Identify which cell holds the provided text, then report its [X, Y] central coordinate. 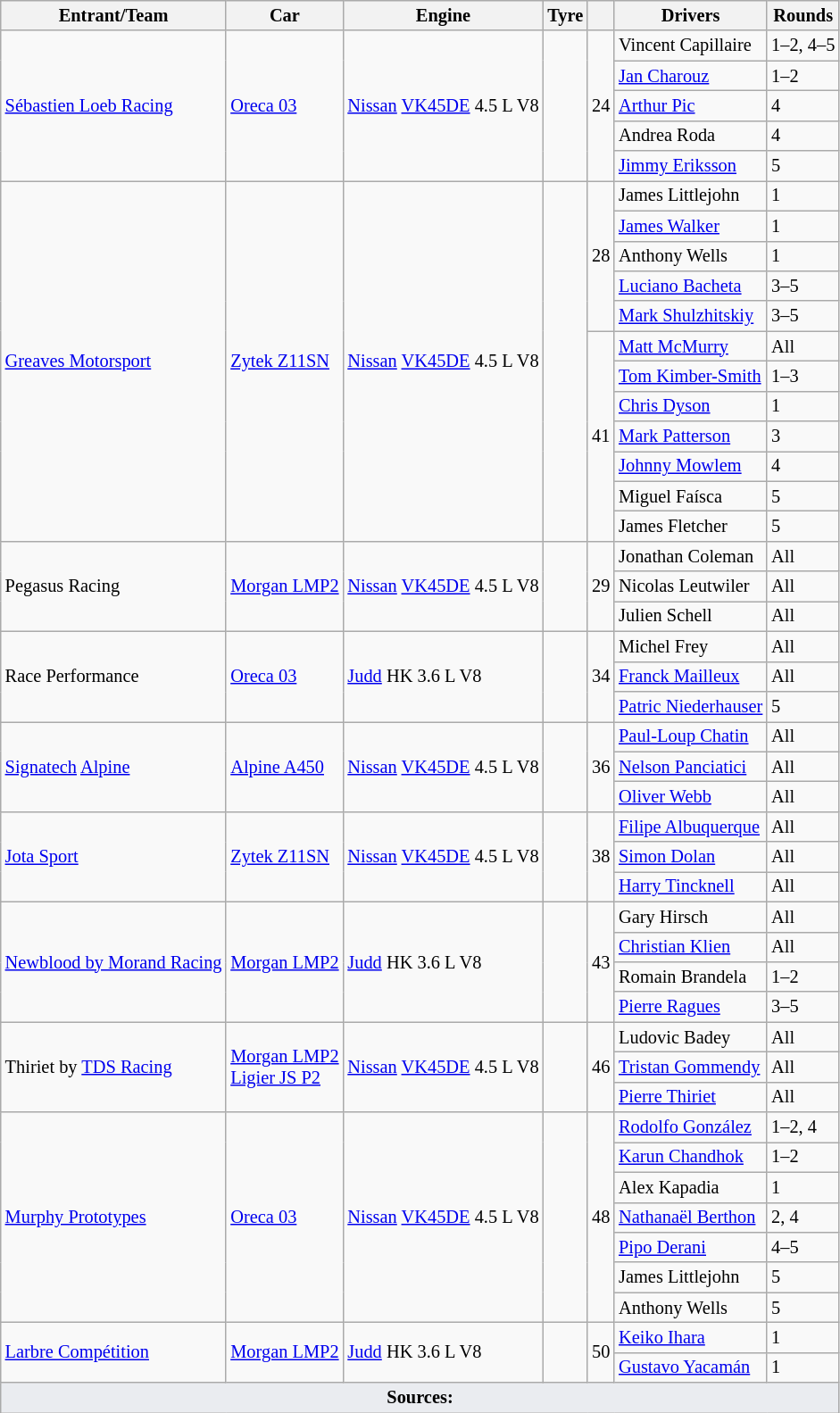
Miguel Faísca [691, 496]
Simon Dolan [691, 857]
Harry Tincknell [691, 886]
Tom Kimber-Smith [691, 376]
Larbre Compétition [114, 1351]
Johnny Mowlem [691, 466]
Entrant/Team [114, 15]
Filipe Albuquerque [691, 827]
Andrea Roda [691, 136]
41 [601, 436]
Michel Frey [691, 646]
Ludovic Badey [691, 1037]
Jonathan Coleman [691, 556]
28 [601, 255]
1–2, 4–5 [803, 46]
Tyre [565, 15]
Mark Patterson [691, 436]
2, 4 [803, 1218]
29 [601, 586]
Arthur Pic [691, 105]
Alex Kapadia [691, 1187]
Morgan LMP2Ligier JS P2 [284, 1068]
Pipo Derani [691, 1247]
Mark Shulzhitskiy [691, 316]
Vincent Capillaire [691, 46]
Chris Dyson [691, 406]
1–3 [803, 376]
James Fletcher [691, 526]
Patric Niederhauser [691, 706]
Thiriet by TDS Racing [114, 1068]
Julien Schell [691, 616]
Keiko Ihara [691, 1337]
Newblood by Morand Racing [114, 962]
Oliver Webb [691, 796]
Romain Brandela [691, 977]
Jimmy Eriksson [691, 166]
Jota Sport [114, 857]
Pegasus Racing [114, 586]
Alpine A450 [284, 766]
50 [601, 1351]
24 [601, 105]
Franck Mailleux [691, 677]
Matt McMurry [691, 346]
Rodolfo González [691, 1127]
Gustavo Yacamán [691, 1367]
Pierre Thiriet [691, 1097]
Rounds [803, 15]
James Walker [691, 226]
46 [601, 1068]
Paul-Loup Chatin [691, 736]
Greaves Motorsport [114, 361]
Sources: [420, 1398]
Nicolas Leutwiler [691, 586]
Murphy Prototypes [114, 1218]
Nelson Panciatici [691, 767]
Jan Charouz [691, 76]
Drivers [691, 15]
Pierre Ragues [691, 1007]
34 [601, 677]
Gary Hirsch [691, 917]
Signatech Alpine [114, 766]
Car [284, 15]
Nathanaël Berthon [691, 1218]
Luciano Bacheta [691, 286]
Race Performance [114, 677]
4–5 [803, 1247]
1–2, 4 [803, 1127]
Christian Klien [691, 947]
Karun Chandhok [691, 1157]
3 [803, 436]
38 [601, 857]
36 [601, 766]
Engine [443, 15]
43 [601, 962]
Tristan Gommendy [691, 1067]
Sébastien Loeb Racing [114, 105]
48 [601, 1218]
